Find where the given text appears and provide that cell's center as (x, y) coordinate. 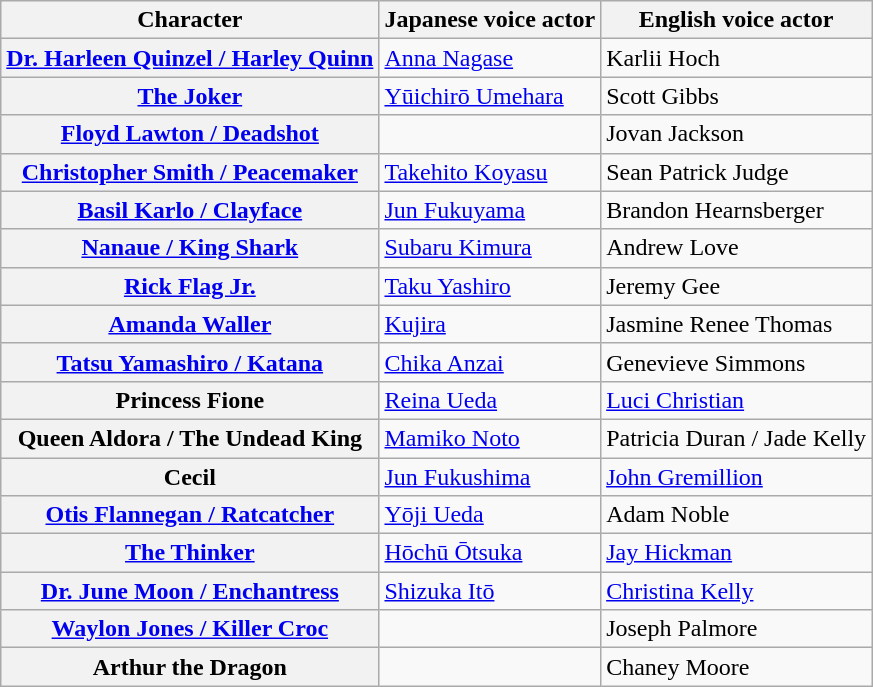
Dr. Harleen Quinzel / Harley Quinn (190, 58)
Karlii Hoch (736, 58)
Takehito Koyasu (490, 172)
Taku Yashiro (490, 286)
Amanda Waller (190, 324)
Chika Anzai (490, 362)
The Thinker (190, 553)
Rick Flag Jr. (190, 286)
Luci Christian (736, 400)
Sean Patrick Judge (736, 172)
Jun Fukushima (490, 477)
Character (190, 20)
John Gremillion (736, 477)
Cecil (190, 477)
Subaru Kimura (490, 248)
Patricia Duran / Jade Kelly (736, 438)
Joseph Palmore (736, 629)
Kujira (490, 324)
Christina Kelly (736, 591)
English voice actor (736, 20)
Arthur the Dragon (190, 667)
Dr. June Moon / Enchantress (190, 591)
Otis Flannegan / Ratcatcher (190, 515)
Basil Karlo / Clayface (190, 210)
Shizuka Itō (490, 591)
The Joker (190, 96)
Hōchū Ōtsuka (490, 553)
Jay Hickman (736, 553)
Andrew Love (736, 248)
Jeremy Gee (736, 286)
Jun Fukuyama (490, 210)
Chaney Moore (736, 667)
Jasmine Renee Thomas (736, 324)
Genevieve Simmons (736, 362)
Floyd Lawton / Deadshot (190, 134)
Mamiko Noto (490, 438)
Adam Noble (736, 515)
Yōji Ueda (490, 515)
Queen Aldora / The Undead King (190, 438)
Reina Ueda (490, 400)
Christopher Smith / Peacemaker (190, 172)
Yūichirō Umehara (490, 96)
Japanese voice actor (490, 20)
Brandon Hearnsberger (736, 210)
Nanaue / King Shark (190, 248)
Anna Nagase (490, 58)
Waylon Jones / Killer Croc (190, 629)
Scott Gibbs (736, 96)
Tatsu Yamashiro / Katana (190, 362)
Jovan Jackson (736, 134)
Princess Fione (190, 400)
